Find where the given text appears and provide that cell's center as (x, y) coordinate. 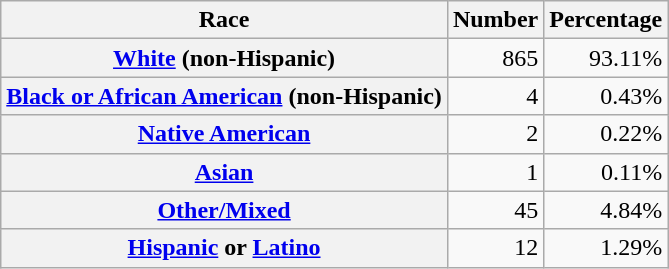
0.22% (606, 134)
1.29% (606, 248)
Hispanic or Latino (224, 248)
4 (495, 96)
1 (495, 172)
45 (495, 210)
865 (495, 58)
2 (495, 134)
Race (224, 20)
Black or African American (non-Hispanic) (224, 96)
93.11% (606, 58)
0.43% (606, 96)
Other/Mixed (224, 210)
Native American (224, 134)
Percentage (606, 20)
White (non-Hispanic) (224, 58)
4.84% (606, 210)
Asian (224, 172)
Number (495, 20)
12 (495, 248)
0.11% (606, 172)
